From the cell containing the given text, extract its center point as [x, y] coordinate. 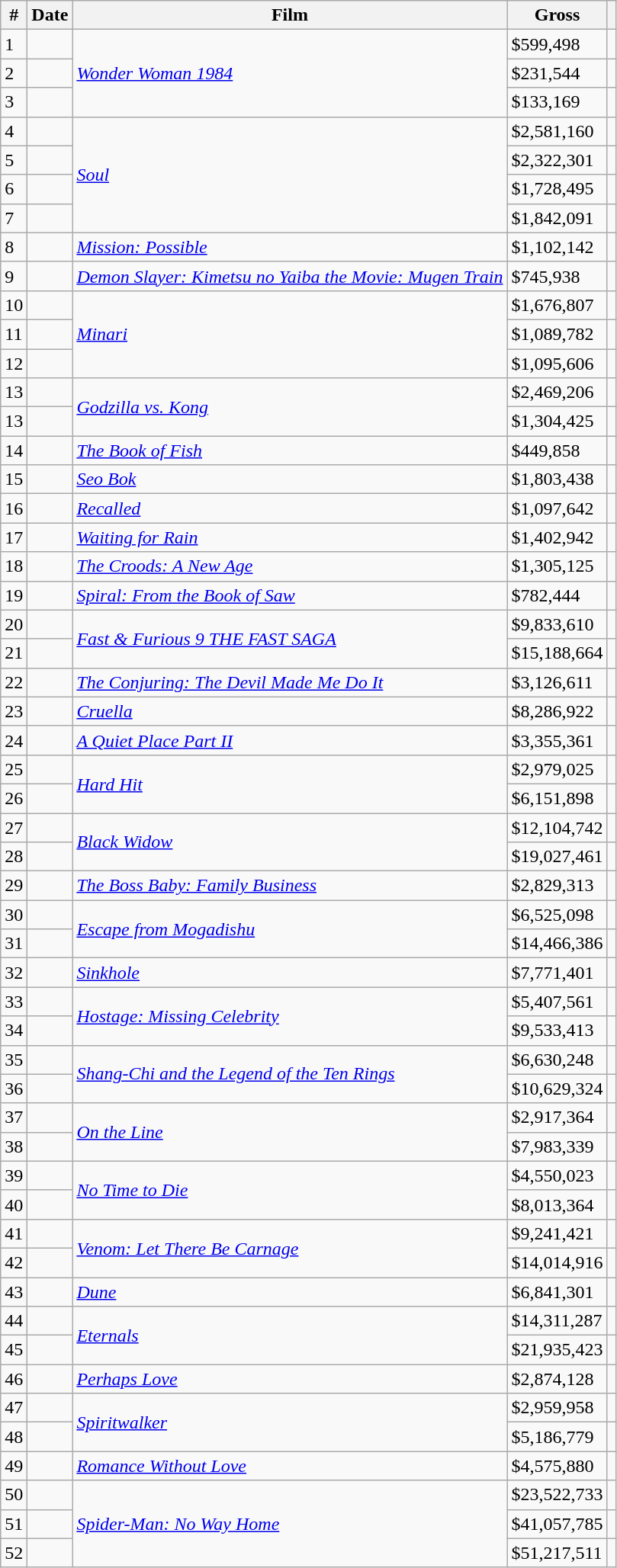
15 [14, 479]
$2,469,206 [557, 393]
34 [14, 1031]
$231,544 [557, 73]
1 [14, 44]
No Time to Die [290, 1190]
Spiritwalker [290, 1422]
22 [14, 682]
$7,771,401 [557, 973]
$6,841,301 [557, 1292]
$133,169 [557, 102]
44 [14, 1321]
Perhaps Love [290, 1379]
$1,402,942 [557, 537]
$8,013,364 [557, 1204]
$2,322,301 [557, 160]
Sinkhole [290, 973]
43 [14, 1292]
$5,186,779 [557, 1437]
$9,533,413 [557, 1031]
28 [14, 857]
$7,983,339 [557, 1146]
20 [14, 624]
4 [14, 131]
$6,630,248 [557, 1060]
Date [50, 15]
The Croods: A New Age [290, 566]
3 [14, 102]
$1,728,495 [557, 189]
$782,444 [557, 595]
41 [14, 1233]
# [14, 15]
$4,550,023 [557, 1175]
52 [14, 1553]
24 [14, 740]
48 [14, 1437]
Black Widow [290, 842]
37 [14, 1117]
32 [14, 973]
21 [14, 653]
$6,151,898 [557, 798]
31 [14, 944]
42 [14, 1262]
Escape from Mogadishu [290, 929]
10 [14, 305]
23 [14, 711]
$51,217,511 [557, 1553]
$745,938 [557, 276]
16 [14, 508]
47 [14, 1408]
39 [14, 1175]
$1,803,438 [557, 479]
18 [14, 566]
51 [14, 1524]
$3,126,611 [557, 682]
14 [14, 451]
2 [14, 73]
$9,241,421 [557, 1233]
$599,498 [557, 44]
$23,522,733 [557, 1495]
$1,676,807 [557, 305]
Soul [290, 175]
$21,935,423 [557, 1350]
$14,311,287 [557, 1321]
Fast & Furious 9 THE FAST SAGA [290, 639]
Seo Bok [290, 479]
Demon Slayer: Kimetsu no Yaiba the Movie: Mugen Train [290, 276]
Wonder Woman 1984 [290, 73]
$8,286,922 [557, 711]
Venom: Let There Be Carnage [290, 1248]
36 [14, 1089]
$1,089,782 [557, 334]
46 [14, 1379]
$9,833,610 [557, 624]
8 [14, 247]
$1,097,642 [557, 508]
$3,355,361 [557, 740]
Film [290, 15]
19 [14, 595]
$6,525,098 [557, 915]
Romance Without Love [290, 1466]
Waiting for Rain [290, 537]
$2,959,958 [557, 1408]
$1,305,125 [557, 566]
Eternals [290, 1336]
12 [14, 364]
30 [14, 915]
On the Line [290, 1132]
7 [14, 218]
26 [14, 798]
29 [14, 886]
$1,304,425 [557, 422]
Cruella [290, 711]
$449,858 [557, 451]
$10,629,324 [557, 1089]
The Book of Fish [290, 451]
$5,407,561 [557, 1002]
Spider-Man: No Way Home [290, 1524]
45 [14, 1350]
40 [14, 1204]
Recalled [290, 508]
$1,095,606 [557, 364]
6 [14, 189]
17 [14, 537]
$4,575,880 [557, 1466]
Hard Hit [290, 784]
49 [14, 1466]
$14,466,386 [557, 944]
Mission: Possible [290, 247]
35 [14, 1060]
A Quiet Place Part II [290, 740]
$41,057,785 [557, 1524]
$2,917,364 [557, 1117]
$19,027,461 [557, 857]
Godzilla vs. Kong [290, 407]
$14,014,916 [557, 1262]
Shang-Chi and the Legend of the Ten Rings [290, 1074]
9 [14, 276]
Minari [290, 334]
Spiral: From the Book of Saw [290, 595]
5 [14, 160]
27 [14, 827]
50 [14, 1495]
25 [14, 769]
The Conjuring: The Devil Made Me Do It [290, 682]
Hostage: Missing Celebrity [290, 1016]
$1,842,091 [557, 218]
11 [14, 334]
$15,188,664 [557, 653]
$2,979,025 [557, 769]
The Boss Baby: Family Business [290, 886]
$12,104,742 [557, 827]
33 [14, 1002]
$2,829,313 [557, 886]
$2,874,128 [557, 1379]
$1,102,142 [557, 247]
38 [14, 1146]
Gross [557, 15]
Dune [290, 1292]
$2,581,160 [557, 131]
